For the text-containing cell, return its midpoint in (X, Y) coordinate format. 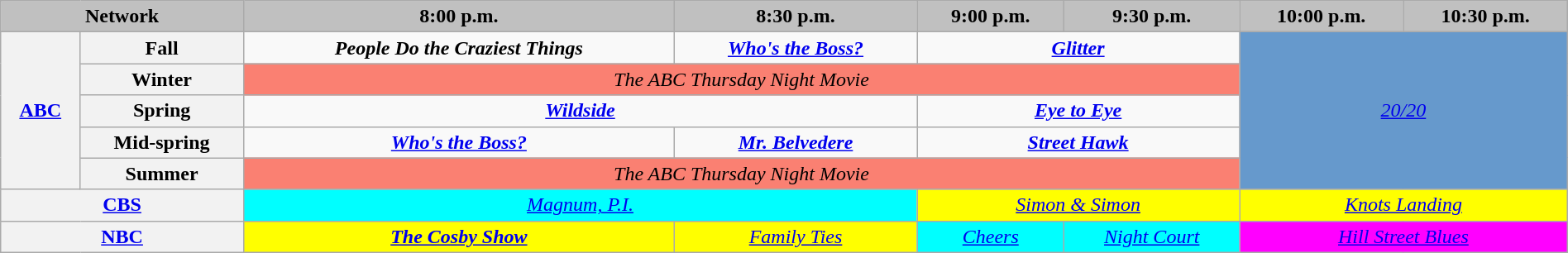
20/20 (1404, 111)
Family Ties (796, 236)
Simon & Simon (1078, 205)
9:30 p.m. (1152, 17)
Network (122, 17)
Night Court (1152, 236)
NBC (122, 236)
Magnum, P.I. (580, 205)
Glitter (1078, 48)
ABC (41, 111)
Mid-spring (162, 142)
Summer (162, 174)
10:30 p.m. (1485, 17)
Cheers (991, 236)
9:00 p.m. (991, 17)
Fall (162, 48)
Spring (162, 111)
8:00 p.m. (458, 17)
8:30 p.m. (796, 17)
CBS (122, 205)
Wildside (580, 111)
Winter (162, 79)
Hill Street Blues (1404, 236)
Mr. Belvedere (796, 142)
Knots Landing (1404, 205)
The Cosby Show (458, 236)
Eye to Eye (1078, 111)
Street Hawk (1078, 142)
People Do the Craziest Things (458, 48)
10:00 p.m. (1322, 17)
